Determine the (X, Y) coordinate at the center of the cell enclosing the given text.  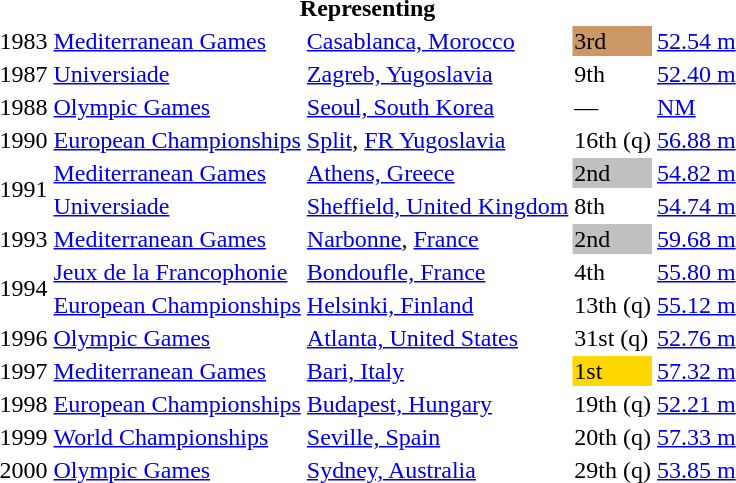
World Championships (177, 437)
Helsinki, Finland (438, 305)
8th (613, 206)
13th (q) (613, 305)
Seville, Spain (438, 437)
Seoul, South Korea (438, 107)
Zagreb, Yugoslavia (438, 74)
31st (q) (613, 338)
Sheffield, United Kingdom (438, 206)
Atlanta, United States (438, 338)
Athens, Greece (438, 173)
Budapest, Hungary (438, 404)
Casablanca, Morocco (438, 41)
Split, FR Yugoslavia (438, 140)
9th (613, 74)
1st (613, 371)
4th (613, 272)
— (613, 107)
Bondoufle, France (438, 272)
3rd (613, 41)
Jeux de la Francophonie (177, 272)
19th (q) (613, 404)
20th (q) (613, 437)
Narbonne, France (438, 239)
Bari, Italy (438, 371)
16th (q) (613, 140)
